Determine the (X, Y) coordinate at the center of the cell enclosing the given text.  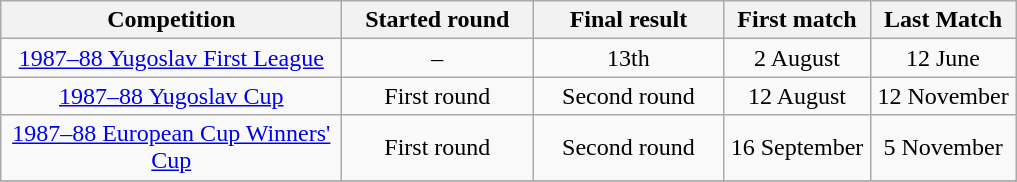
5 November (943, 148)
Final result (628, 20)
1987–88 Yugoslav First League (172, 58)
1987–88 Yugoslav Cup (172, 96)
– (438, 58)
13th (628, 58)
Last Match (943, 20)
Started round (438, 20)
Competition (172, 20)
1987–88 European Cup Winners' Cup (172, 148)
12 June (943, 58)
12 November (943, 96)
2 August (797, 58)
First match (797, 20)
12 August (797, 96)
16 September (797, 148)
